For the text-containing cell, return its midpoint in [X, Y] coordinate format. 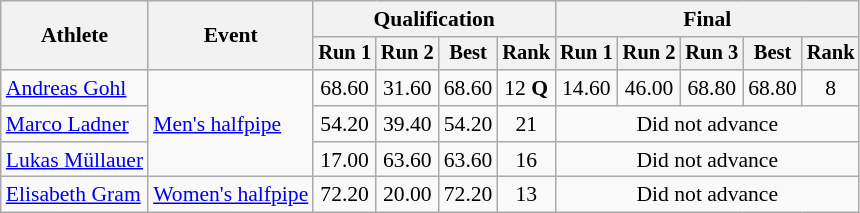
14.60 [586, 88]
13 [526, 195]
46.00 [650, 88]
21 [526, 124]
12 Q [526, 88]
20.00 [408, 195]
31.60 [408, 88]
Athlete [74, 36]
39.40 [408, 124]
Elisabeth Gram [74, 195]
Final [707, 19]
Andreas Gohl [74, 88]
8 [831, 88]
Qualification [434, 19]
Lukas Müllauer [74, 160]
16 [526, 160]
Event [230, 36]
Women's halfpipe [230, 195]
Run 3 [712, 54]
Men's halfpipe [230, 124]
Marco Ladner [74, 124]
17.00 [344, 160]
